Pinpoint the cell where the given text exists, returning its (x, y) midpoint coordinate. 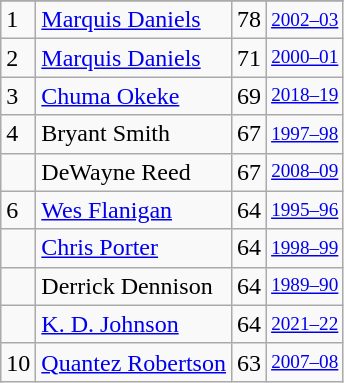
78 (248, 20)
2000–01 (305, 58)
1997–98 (305, 134)
2021–22 (305, 324)
Wes Flanigan (134, 210)
Chris Porter (134, 248)
2002–03 (305, 20)
Bryant Smith (134, 134)
2007–08 (305, 362)
DeWayne Reed (134, 172)
Quantez Robertson (134, 362)
K. D. Johnson (134, 324)
10 (18, 362)
Derrick Dennison (134, 286)
3 (18, 96)
63 (248, 362)
1995–96 (305, 210)
Chuma Okeke (134, 96)
69 (248, 96)
2 (18, 58)
2018–19 (305, 96)
4 (18, 134)
71 (248, 58)
6 (18, 210)
2008–09 (305, 172)
1998–99 (305, 248)
1 (18, 20)
1989–90 (305, 286)
